Capture the cell that displays the provided text and extract its (x, y) central coordinate. 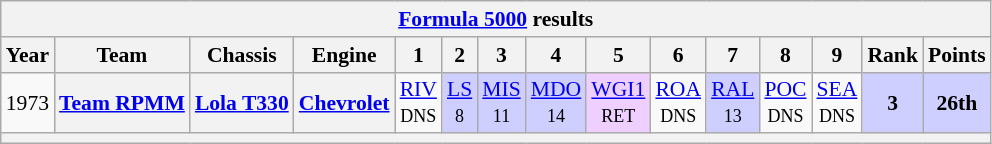
4 (556, 55)
SEADNS (838, 102)
Lola T330 (242, 102)
Points (957, 55)
Chassis (242, 55)
LS8 (460, 102)
Chevrolet (344, 102)
5 (618, 55)
Team (122, 55)
1 (418, 55)
RIVDNS (418, 102)
1973 (28, 102)
26th (957, 102)
Engine (344, 55)
RAL13 (732, 102)
WGI1RET (618, 102)
Year (28, 55)
6 (678, 55)
9 (838, 55)
ROADNS (678, 102)
MIS11 (502, 102)
Team RPMM (122, 102)
Formula 5000 results (496, 19)
2 (460, 55)
8 (785, 55)
Rank (892, 55)
MDO14 (556, 102)
7 (732, 55)
POCDNS (785, 102)
